From the cell containing the given text, extract its center point as (x, y) coordinate. 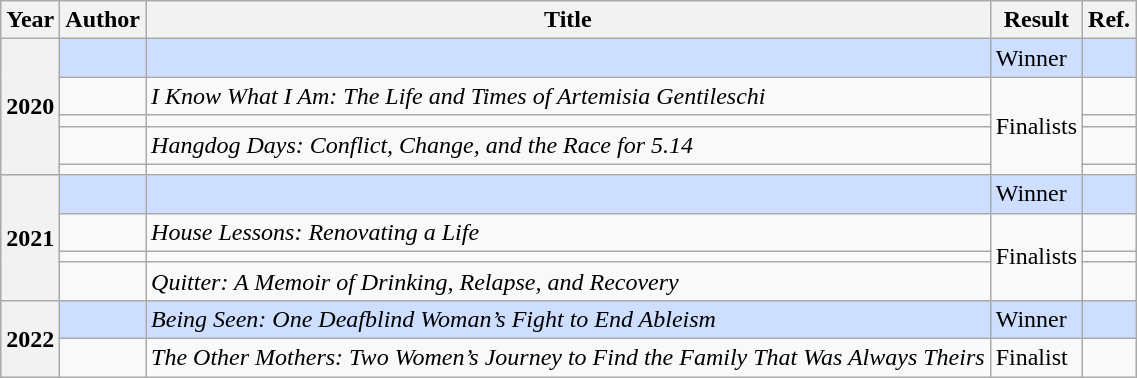
I Know What I Am: The Life and Times of Artemisia Gentileschi (568, 96)
The Other Mothers: Two Women’s Journey to Find the Family That Was Always Theirs (568, 357)
Finalist (1036, 357)
2020 (30, 107)
2022 (30, 338)
2021 (30, 238)
Being Seen: One Deafblind Woman’s Fight to End Ableism (568, 319)
House Lessons: Renovating a Life (568, 232)
Hangdog Days: Conflict, Change, and the Race for 5.14 (568, 145)
Author (103, 20)
Year (30, 20)
Result (1036, 20)
Ref. (1110, 20)
Quitter: A Memoir of Drinking, Relapse, and Recovery (568, 281)
Title (568, 20)
